Capture the cell that displays the provided text and extract its [x, y] central coordinate. 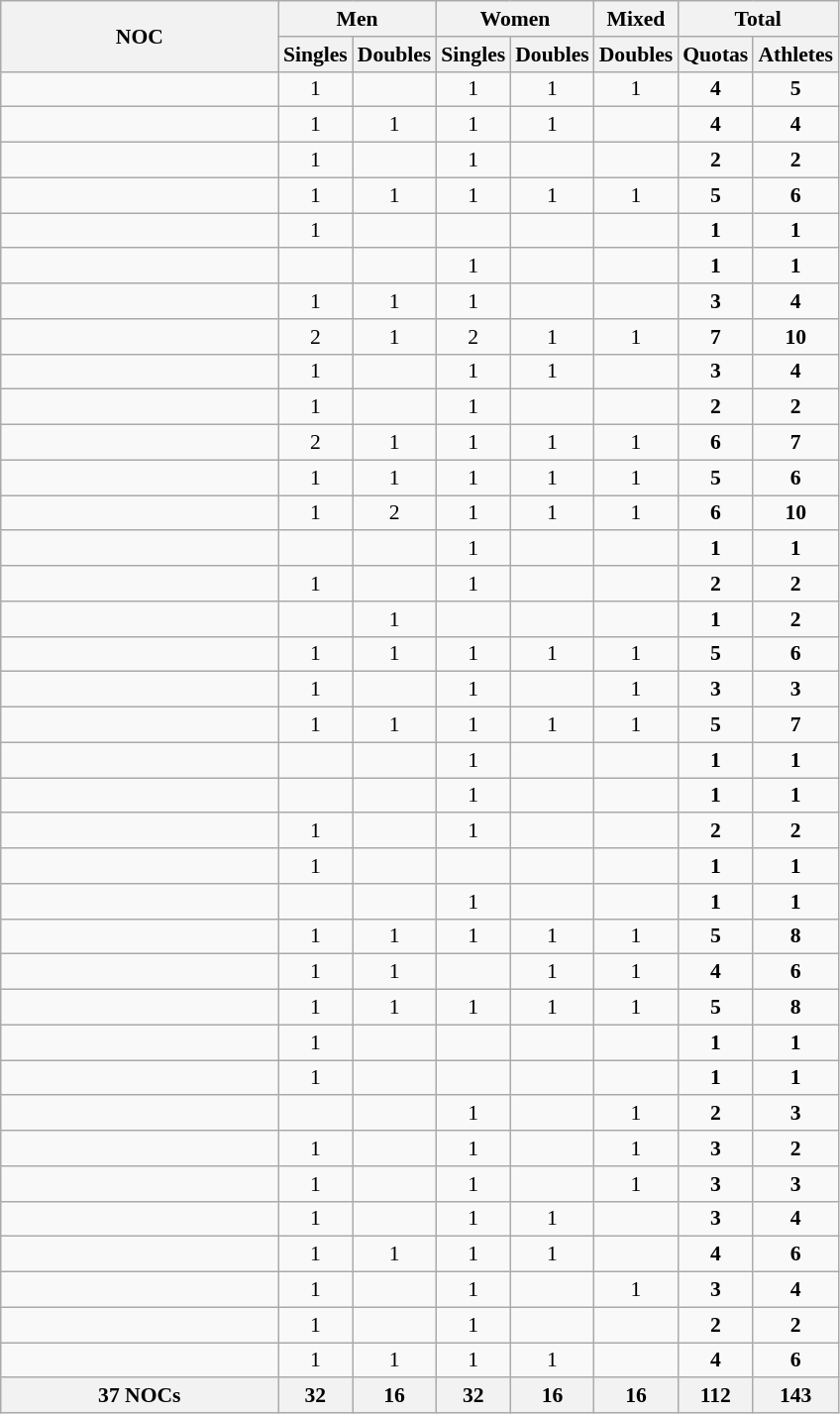
Mixed [636, 19]
37 NOCs [140, 1396]
143 [795, 1396]
Athletes [795, 54]
Men [357, 19]
Quotas [715, 54]
112 [715, 1396]
Total [758, 19]
Women [515, 19]
NOC [140, 36]
